Pinpoint the cell where the given text exists, returning its [X, Y] midpoint coordinate. 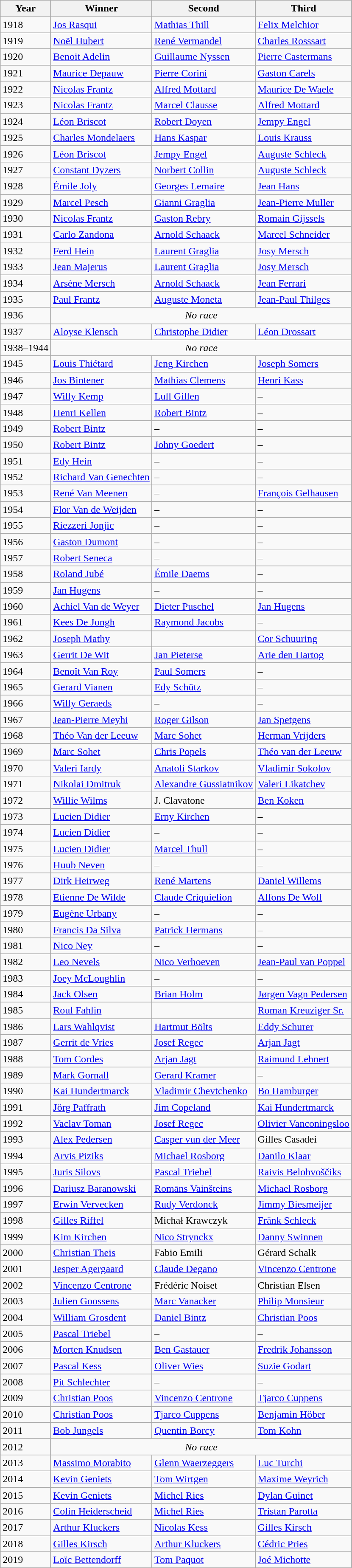
1970 [25, 768]
Nico Verhoeven [204, 962]
2009 [25, 1398]
Casper vun der Meer [204, 1140]
2006 [25, 1350]
1982 [25, 962]
Henri Kellen [102, 412]
1949 [25, 428]
Pierre Castermans [304, 57]
Colin Heiderscheid [102, 1512]
2017 [25, 1528]
1935 [25, 299]
Jan Pieterse [204, 655]
Danilo Klaar [304, 1156]
Arie den Hartog [304, 655]
1920 [25, 57]
1952 [25, 477]
1953 [25, 493]
Bo Hamburger [304, 1091]
Jim Copeland [204, 1107]
René Martens [204, 881]
Marcel Schneider [304, 235]
Leo Nevels [102, 962]
Eddy Schurer [304, 1027]
2014 [25, 1479]
2013 [25, 1463]
1945 [25, 364]
1968 [25, 736]
Alfons De Wolf [304, 897]
Constant Dyzers [102, 170]
Gilles Casadei [304, 1140]
Tom Kohn [304, 1430]
Benjamin Höber [304, 1414]
1994 [25, 1156]
Norbert Collin [204, 170]
1931 [25, 235]
Philip Monsieur [304, 1301]
Louis Thiétard [102, 364]
Joseph Mathy [102, 639]
Cédric Pries [304, 1544]
Nicolas Kess [204, 1528]
Second [204, 8]
Noël Hubert [102, 41]
1922 [25, 89]
Tom Wirtgen [204, 1479]
1993 [25, 1140]
Cor Schuuring [304, 639]
Gerard Vianen [102, 687]
Brian Holm [204, 994]
Émile Daems [204, 574]
Roul Fahlin [102, 1011]
1938–1944 [25, 348]
Auguste Moneta [204, 299]
1996 [25, 1188]
Maurice De Waele [304, 89]
Valeri Iardy [102, 768]
1998 [25, 1220]
1992 [25, 1123]
1918 [25, 25]
Ferd Hein [102, 251]
1954 [25, 510]
Charles Rosssart [304, 41]
2000 [25, 1253]
Rudy Verdonck [204, 1204]
1966 [25, 703]
Willy Kemp [102, 396]
Chris Popels [204, 752]
Gerrit de Vries [102, 1043]
1928 [25, 186]
Aloyse Klensch [102, 332]
1999 [25, 1237]
1991 [25, 1107]
1937 [25, 332]
1975 [25, 849]
1987 [25, 1043]
Ben Koken [304, 800]
1997 [25, 1204]
Kim Kirchen [102, 1237]
Roman Kreuziger Sr. [304, 1011]
Jean-Pierre Meyhi [102, 720]
Joey McLoughlin [102, 978]
Nikolai Dmitruk [102, 784]
Ben Gastauer [204, 1350]
Dieter Puschel [204, 606]
2012 [25, 1447]
Carlo Zandona [102, 235]
2004 [25, 1317]
1984 [25, 994]
Bob Jungels [102, 1430]
Anatoli Starkov [204, 768]
Roger Gilson [204, 720]
Frédéric Noiset [204, 1285]
Huub Neven [102, 865]
1927 [25, 170]
Willie Wilms [102, 800]
Jack Olsen [102, 994]
Hartmut Bölts [204, 1027]
Dariusz Baranowski [102, 1188]
Gerrit De Wit [102, 655]
1983 [25, 978]
1958 [25, 574]
Third [304, 8]
1995 [25, 1172]
1960 [25, 606]
Alexandre Gussiatnikov [204, 784]
1957 [25, 558]
Jeng Kirchen [204, 364]
Raimund Lehnert [304, 1059]
Willy Geraeds [102, 703]
2007 [25, 1366]
Jean Hans [304, 186]
Jörg Paffrath [102, 1107]
Morten Knudsen [102, 1350]
J. Clavatone [204, 800]
1989 [25, 1075]
Claude Criquielion [204, 897]
1969 [25, 752]
2015 [25, 1495]
1980 [25, 929]
Vladimir Chevtchenko [204, 1091]
William Grosdent [102, 1317]
1956 [25, 542]
Marcel Pesch [102, 203]
Suzie Godart [304, 1366]
Year [25, 8]
François Gelhausen [304, 493]
1973 [25, 816]
Jean-Paul Thilges [304, 299]
Nico Strynckx [204, 1237]
Luc Turchi [304, 1463]
Jan Spetgens [304, 720]
2002 [25, 1285]
Quentin Borcy [204, 1430]
Gianni Graglia [204, 203]
Paul Somers [204, 671]
Jimmy Biesmeijer [304, 1204]
Jesper Agergaard [102, 1269]
Lars Wahlqvist [102, 1027]
Christian Elsen [304, 1285]
Daniel Bintz [204, 1317]
Roland Jubé [102, 574]
1990 [25, 1091]
1979 [25, 913]
Joé Michotte [304, 1560]
1961 [25, 622]
Mathias Thill [204, 25]
Joseph Somers [304, 364]
Gérard Schalk [304, 1253]
Paul Frantz [102, 299]
Edy Hein [102, 461]
Massimo Morabito [102, 1463]
Winner [102, 8]
1964 [25, 671]
Riezzeri Jonjic [102, 526]
Théo Van der Leeuw [102, 736]
Robert Seneca [102, 558]
Olivier Vanconingsloo [304, 1123]
Georges Lemaire [204, 186]
1965 [25, 687]
1972 [25, 800]
Jean Majerus [102, 267]
Christophe Didier [204, 332]
Romāns Vainšteins [204, 1188]
Marcel Thull [204, 849]
Mark Gornall [102, 1075]
Maurice Depauw [102, 73]
Flor Van de Weijden [102, 510]
1919 [25, 41]
1988 [25, 1059]
Fredrik Johansson [304, 1350]
Marcel Clausse [204, 105]
Oliver Wies [204, 1366]
Benoît Van Roy [102, 671]
Charles Mondelaers [102, 138]
Gaston Rebry [204, 219]
1929 [25, 203]
Daniel Willems [304, 881]
Théo van der Leeuw [304, 752]
1963 [25, 655]
2008 [25, 1382]
Erwin Vervecken [102, 1204]
Jean-Paul van Poppel [304, 962]
Alex Pedersen [102, 1140]
Jos Rasqui [102, 25]
Fabio Emili [204, 1253]
Francis Da Silva [102, 929]
Tom Cordes [102, 1059]
1926 [25, 154]
Edy Schütz [204, 687]
1923 [25, 105]
1934 [25, 283]
1974 [25, 833]
Achiel Van de Weyer [102, 606]
Valeri Likatchev [304, 784]
René Vermandel [204, 41]
1951 [25, 461]
Johny Goedert [204, 445]
Gaston Carels [304, 73]
1930 [25, 219]
Juris Silovs [102, 1172]
Marc Vanacker [204, 1301]
1955 [25, 526]
Dylan Guinet [304, 1495]
Tristan Parotta [304, 1512]
Richard Van Genechten [102, 477]
1936 [25, 315]
Glenn Waerzeggers [204, 1463]
2001 [25, 1269]
1962 [25, 639]
1971 [25, 784]
Jørgen Vagn Pedersen [304, 994]
Hans Kaspar [204, 138]
Robert Doyen [204, 121]
1967 [25, 720]
2003 [25, 1301]
Claude Degano [204, 1269]
Gerard Kramer [204, 1075]
Romain Gijssels [304, 219]
Julien Goossens [102, 1301]
Erny Kirchen [204, 816]
2019 [25, 1560]
2010 [25, 1414]
Etienne De Wilde [102, 897]
1933 [25, 267]
Pascal Kess [102, 1366]
Henri Kass [304, 380]
1959 [25, 590]
Pierre Corini [204, 73]
René Van Meenen [102, 493]
Loïc Bettendorff [102, 1560]
1946 [25, 380]
Dirk Heirweg [102, 881]
Michał Krawczyk [204, 1220]
2018 [25, 1544]
Kees De Jongh [102, 622]
1947 [25, 396]
Guillaume Nyssen [204, 57]
Jos Bintener [102, 380]
Christian Theis [102, 1253]
Lull Gillen [204, 396]
1924 [25, 121]
Jean-Pierre Muller [304, 203]
1986 [25, 1027]
Nico Ney [102, 946]
1985 [25, 1011]
Gaston Dumont [102, 542]
Louis Krauss [304, 138]
1976 [25, 865]
2016 [25, 1512]
1978 [25, 897]
Pit Schlechter [102, 1382]
Tom Paquot [204, 1560]
Raymond Jacobs [204, 622]
Fränk Schleck [304, 1220]
2005 [25, 1334]
Raivis Belohvoščiks [304, 1172]
Léon Drossart [304, 332]
Felix Melchior [304, 25]
Jean Ferrari [304, 283]
1921 [25, 73]
Maxime Weyrich [304, 1479]
Arvis Piziks [102, 1156]
1948 [25, 412]
Gilles Riffel [102, 1220]
Vaclav Toman [102, 1123]
1932 [25, 251]
Benoit Adelin [102, 57]
Danny Swinnen [304, 1237]
Mathias Clemens [204, 380]
Patrick Hermans [204, 929]
1977 [25, 881]
Eugène Urbany [102, 913]
Vladimir Sokolov [304, 768]
1950 [25, 445]
1981 [25, 946]
1925 [25, 138]
Herman Vrijders [304, 736]
2011 [25, 1430]
Arsène Mersch [102, 283]
Émile Joly [102, 186]
